Determine the (x, y) coordinate at the center of the cell enclosing the given text.  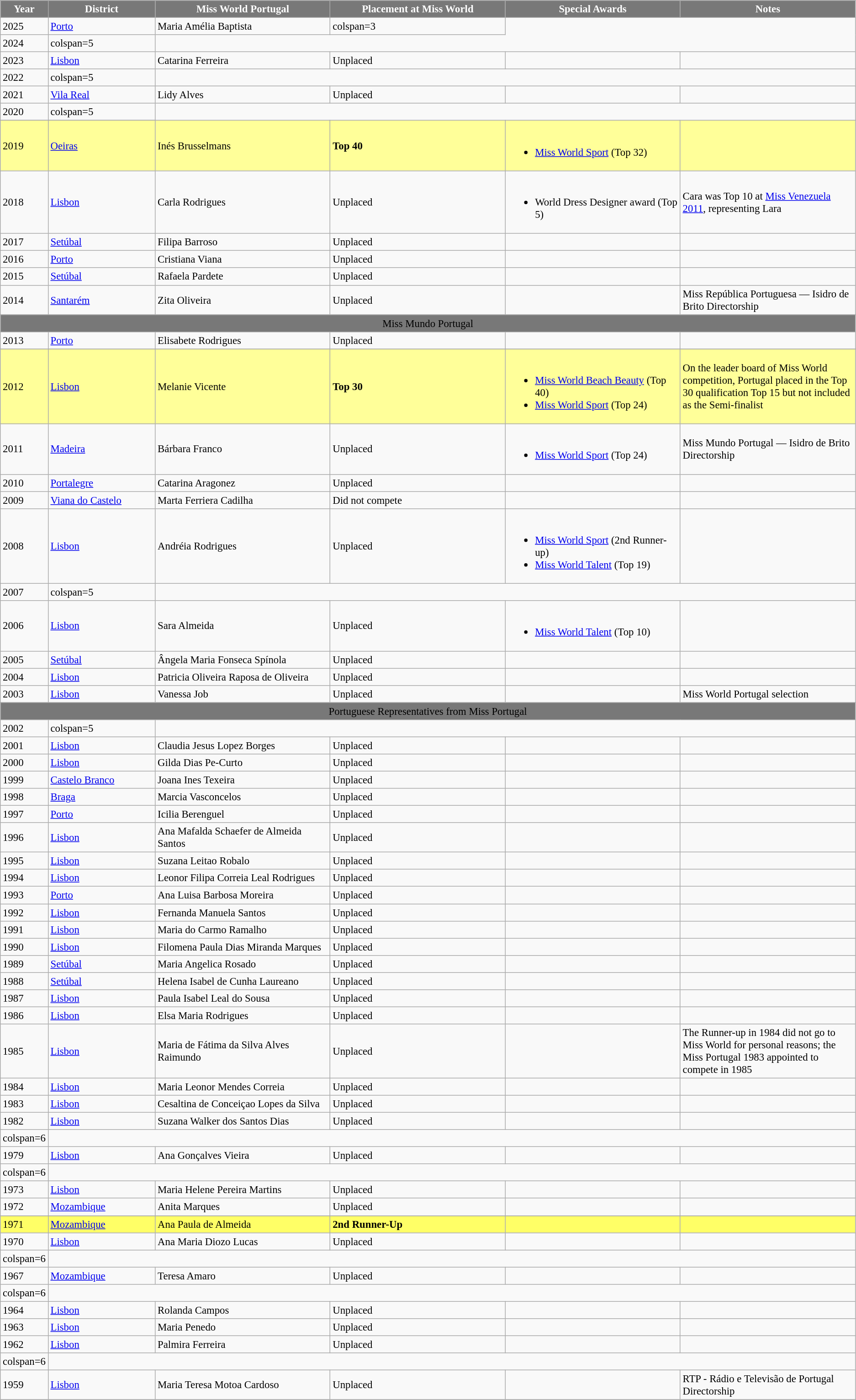
1963 (24, 1327)
2003 (24, 694)
Teresa Amaro (243, 1276)
2017 (24, 242)
1998 (24, 797)
1997 (24, 814)
Miss Mundo Portugal (428, 323)
Zita Oliveira (243, 300)
Year (24, 9)
Helena Isabel de Cunha Laureano (243, 981)
Rolanda Campos (243, 1310)
Bárbara Franco (243, 449)
2015 (24, 277)
Elsa Maria Rodrigues (243, 1015)
1971 (24, 1224)
Notes (767, 9)
2001 (24, 745)
Suzana Leitao Robalo (243, 861)
On the leader board of Miss World competition, Portugal placed in the Top 30 qualification Top 15 but not included as the Semi-finalist (767, 386)
Elisabete Rodrigues (243, 340)
Castelo Branco (101, 780)
1970 (24, 1242)
Suzana Walker dos Santos Dias (243, 1121)
Lidy Alves (243, 95)
Leonor Filipa Correia Leal Rodrigues (243, 878)
1999 (24, 780)
Icilia Berenguel (243, 814)
1989 (24, 964)
Ângela Maria Fonseca Spínola (243, 660)
Filomena Paula Dias Miranda Marques (243, 947)
Ana Paula de Almeida (243, 1224)
1973 (24, 1190)
2025 (24, 26)
2nd Runner-Up (417, 1224)
Oeiras (101, 146)
Andréia Rodrigues (243, 546)
Joana Ines Texeira (243, 780)
2008 (24, 546)
colspan=3 (417, 26)
Portalegre (101, 483)
Gilda Dias Pe-Curto (243, 763)
Portuguese Representatives from Miss Portugal (428, 711)
Ana Mafalda Schaefer de Almeida Santos (243, 838)
Miss República Portuguesa — Isidro de Brito Directorship (767, 300)
1967 (24, 1276)
Braga (101, 797)
Did not compete (417, 500)
Miss World Sport (Top 32) (593, 146)
2022 (24, 78)
Top 30 (417, 386)
1964 (24, 1310)
Cesaltina de Conceiçao Lopes da Silva (243, 1104)
1962 (24, 1344)
Melanie Vicente (243, 386)
Miss World Portugal selection (767, 694)
Madeira (101, 449)
2023 (24, 61)
Vanessa Job (243, 694)
Marta Ferriera Cadilha (243, 500)
Maria Amélia Baptista (243, 26)
Miss World Sport (Top 24) (593, 449)
Cara was Top 10 at Miss Venezuela 2011, representing Lara (767, 202)
Inés Brusselmans (243, 146)
Top 40 (417, 146)
Placement at Miss World (417, 9)
2000 (24, 763)
Palmira Ferreira (243, 1344)
1996 (24, 838)
Fernanda Manuela Santos (243, 913)
Marcia Vasconcelos (243, 797)
2012 (24, 386)
1982 (24, 1121)
Miss World Sport (2nd Runner-up)Miss World Talent (Top 19) (593, 546)
1972 (24, 1207)
2005 (24, 660)
Patricia Oliveira Raposa de Oliveira (243, 677)
Miss World Portugal (243, 9)
District (101, 9)
2010 (24, 483)
RTP - Rádio e Televisão de Portugal Directorship (767, 1385)
The Runner-up in 1984 did not go to Miss World for personal reasons; the Miss Portugal 1983 appointed to compete in 1985 (767, 1051)
2002 (24, 729)
2020 (24, 112)
2019 (24, 146)
Cristiana Viana (243, 259)
1994 (24, 878)
1987 (24, 998)
1984 (24, 1087)
1959 (24, 1385)
Maria Leonor Mendes Correia (243, 1087)
Catarina Aragonez (243, 483)
2013 (24, 340)
Maria do Carmo Ramalho (243, 930)
Ana Luisa Barbosa Moreira (243, 895)
2024 (24, 43)
2011 (24, 449)
1979 (24, 1156)
1991 (24, 930)
Miss Mundo Portugal — Isidro de Brito Directorship (767, 449)
Catarina Ferreira (243, 61)
2014 (24, 300)
Special Awards (593, 9)
2004 (24, 677)
Miss World Talent (Top 10) (593, 626)
Sara Almeida (243, 626)
1986 (24, 1015)
Maria de Fátima da Silva Alves Raimundo (243, 1051)
Miss World Beach Beauty (Top 40)Miss World Sport (Top 24) (593, 386)
1993 (24, 895)
Rafaela Pardete (243, 277)
Carla Rodrigues (243, 202)
Maria Helene Pereira Martins (243, 1190)
Viana do Castelo (101, 500)
Maria Teresa Motoa Cardoso (243, 1385)
World Dress Designer award (Top 5) (593, 202)
Anita Marques (243, 1207)
1988 (24, 981)
Claudia Jesus Lopez Borges (243, 745)
1995 (24, 861)
2009 (24, 500)
2021 (24, 95)
Ana Gonçalves Vieira (243, 1156)
Santarém (101, 300)
Vila Real (101, 95)
Ana Maria Diozo Lucas (243, 1242)
Maria Angelica Rosado (243, 964)
2006 (24, 626)
1990 (24, 947)
1983 (24, 1104)
2007 (24, 592)
2016 (24, 259)
Maria Penedo (243, 1327)
Paula Isabel Leal do Sousa (243, 998)
1992 (24, 913)
1985 (24, 1051)
Filipa Barroso (243, 242)
2018 (24, 202)
